Provide the [x, y] coordinate of the cell's center where the given text is located.  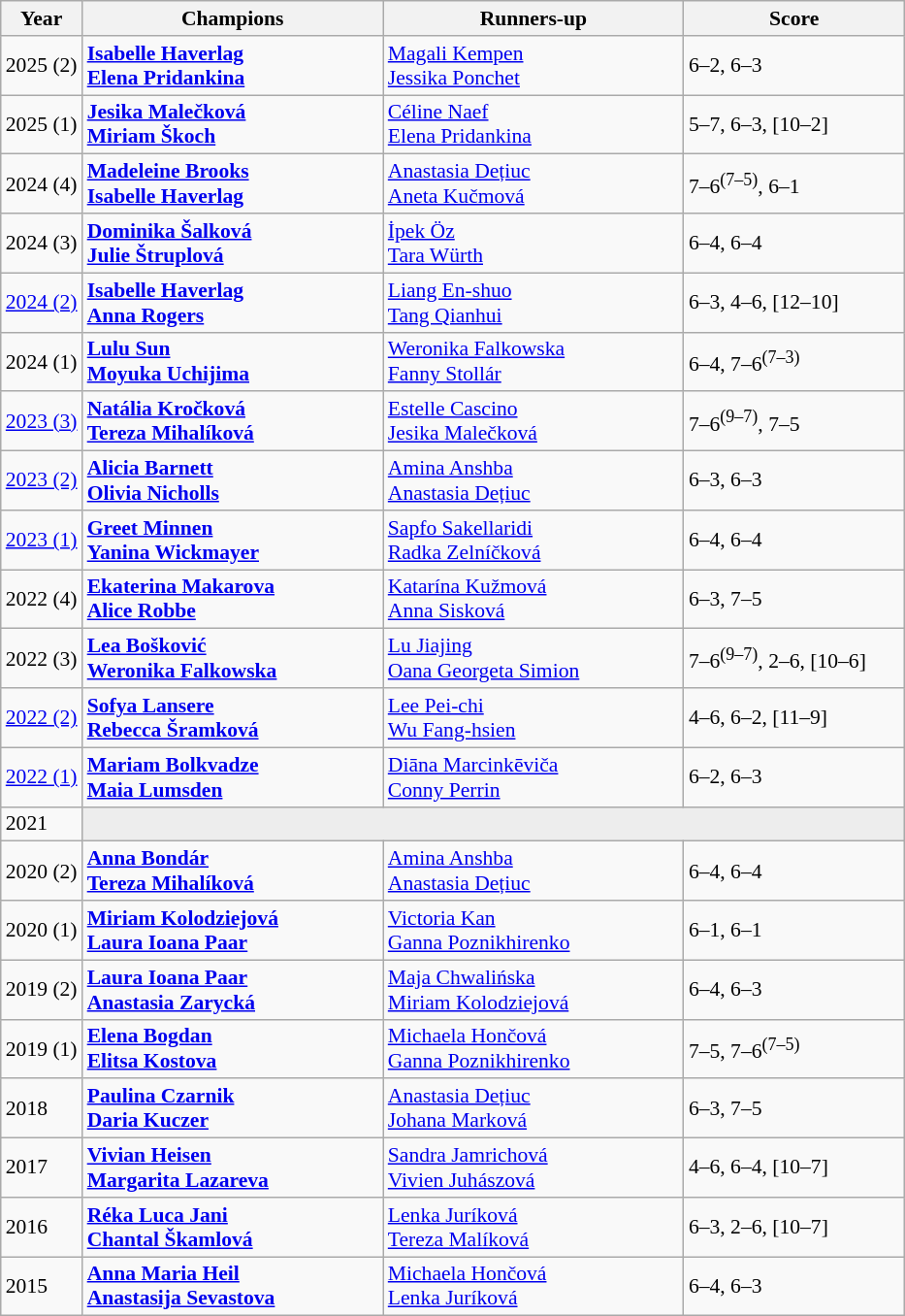
Mariam Bolkvadze Maia Lumsden [233, 776]
Anna Maria Heil Anastasija Sevastova [233, 1287]
İpek Öz Tara Würth [533, 243]
Michaela Hončová Ganna Poznikhirenko [533, 1048]
Alicia Barnett Olivia Nicholls [233, 481]
4–6, 6–2, [11–9] [794, 718]
2018 [42, 1108]
Madeleine Brooks Isabelle Haverlag [233, 184]
2023 (3) [42, 421]
Victoria Kan Ganna Poznikhirenko [533, 930]
Sandra Jamrichová Vivien Juhászová [533, 1168]
Lulu Sun Moyuka Uchijima [233, 361]
Anastasia Dețiuc Johana Marková [533, 1108]
Year [42, 18]
Ekaterina Makarova Alice Robbe [233, 600]
Diāna Marcinkēviča Conny Perrin [533, 776]
6–3, 6–3 [794, 481]
2025 (1) [42, 124]
Lea Bošković Weronika Falkowska [233, 658]
2019 (1) [42, 1048]
Score [794, 18]
Isabelle Haverlag Elena Pridankina [233, 66]
2022 (1) [42, 776]
2024 (3) [42, 243]
Natália Kročková Tereza Mihalíková [233, 421]
2020 (1) [42, 930]
2024 (1) [42, 361]
5–7, 6–3, [10–2] [794, 124]
Weronika Falkowska Fanny Stollár [533, 361]
Miriam Kolodziejová Laura Ioana Paar [233, 930]
7–6(9–7), 7–5 [794, 421]
2015 [42, 1287]
6–3, 2–6, [10–7] [794, 1227]
2016 [42, 1227]
Laura Ioana Paar Anastasia Zarycká [233, 990]
6–1, 6–1 [794, 930]
Elena Bogdan Elitsa Kostova [233, 1048]
2022 (2) [42, 718]
Greet Minnen Yanina Wickmayer [233, 540]
Dominika Šalková Julie Štruplová [233, 243]
2022 (4) [42, 600]
Isabelle Haverlag Anna Rogers [233, 303]
Paulina Czarnik Daria Kuczer [233, 1108]
Anastasia Dețiuc Aneta Kučmová [533, 184]
Liang En-shuo Tang Qianhui [533, 303]
Runners-up [533, 18]
6–4, 7–6(7–3) [794, 361]
Réka Luca Jani Chantal Škamlová [233, 1227]
2024 (2) [42, 303]
Maja Chwalińska Miriam Kolodziejová [533, 990]
Lee Pei-chi Wu Fang-hsien [533, 718]
Magali Kempen Jessika Ponchet [533, 66]
2023 (2) [42, 481]
2022 (3) [42, 658]
2017 [42, 1168]
2019 (2) [42, 990]
Estelle Cascino Jesika Malečková [533, 421]
Anna Bondár Tereza Mihalíková [233, 872]
Sofya Lansere Rebecca Šramková [233, 718]
2024 (4) [42, 184]
Sapfo Sakellaridi Radka Zelníčková [533, 540]
2023 (1) [42, 540]
7–6(9–7), 2–6, [10–6] [794, 658]
Champions [233, 18]
2020 (2) [42, 872]
6–3, 4–6, [12–10] [794, 303]
7–5, 7–6(7–5) [794, 1048]
Vivian Heisen Margarita Lazareva [233, 1168]
Céline Naef Elena Pridankina [533, 124]
Lenka Juríková Tereza Malíková [533, 1227]
4–6, 6–4, [10–7] [794, 1168]
Katarína Kužmová Anna Sisková [533, 600]
2025 (2) [42, 66]
Michaela Hončová Lenka Juríková [533, 1287]
2021 [42, 824]
Jesika Malečková Miriam Škoch [233, 124]
Lu Jiajing Oana Georgeta Simion [533, 658]
7–6(7–5), 6–1 [794, 184]
